From the cell containing the given text, extract its center point as [x, y] coordinate. 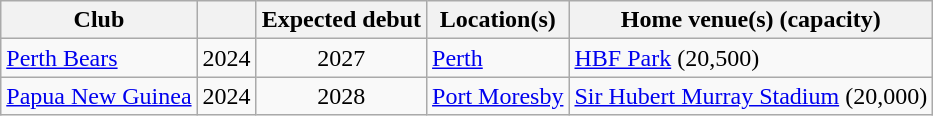
HBF Park (20,500) [751, 58]
Perth [498, 58]
Location(s) [498, 20]
Home venue(s) (capacity) [751, 20]
Expected debut [341, 20]
2028 [341, 96]
Sir Hubert Murray Stadium (20,000) [751, 96]
Port Moresby [498, 96]
Papua New Guinea [99, 96]
Perth Bears [99, 58]
Club [99, 20]
2027 [341, 58]
